Search for the cell housing the specified text and yield its [x, y] center coordinate. 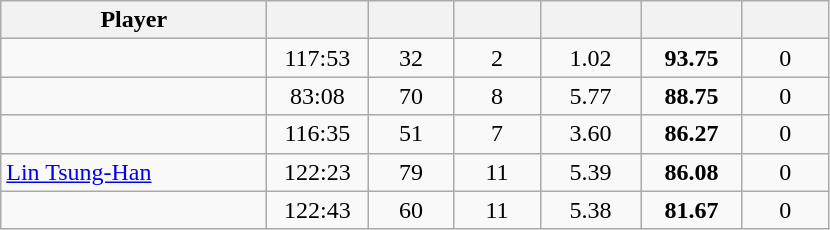
122:23 [318, 172]
5.77 [590, 96]
70 [411, 96]
7 [497, 134]
2 [497, 58]
5.39 [590, 172]
122:43 [318, 210]
Player [134, 20]
116:35 [318, 134]
86.27 [692, 134]
Lin Tsung-Han [134, 172]
60 [411, 210]
8 [497, 96]
86.08 [692, 172]
81.67 [692, 210]
1.02 [590, 58]
79 [411, 172]
83:08 [318, 96]
51 [411, 134]
117:53 [318, 58]
88.75 [692, 96]
5.38 [590, 210]
93.75 [692, 58]
3.60 [590, 134]
32 [411, 58]
